For the text-containing cell, return its midpoint in [X, Y] coordinate format. 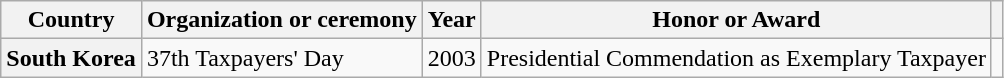
Honor or Award [736, 20]
Organization or ceremony [282, 20]
South Korea [72, 58]
Presidential Commendation as Exemplary Taxpayer [736, 58]
37th Taxpayers' Day [282, 58]
Year [452, 20]
Country [72, 20]
2003 [452, 58]
